Extract the [x, y] coordinate from the center of the cell holding the provided text.  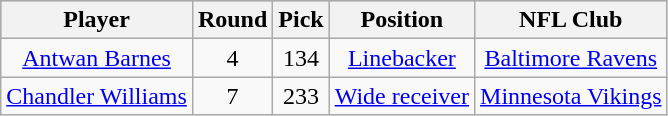
Round [232, 20]
Baltimore Ravens [572, 58]
Wide receiver [402, 96]
Linebacker [402, 58]
NFL Club [572, 20]
Antwan Barnes [97, 58]
Pick [301, 20]
Chandler Williams [97, 96]
4 [232, 58]
7 [232, 96]
134 [301, 58]
Minnesota Vikings [572, 96]
233 [301, 96]
Position [402, 20]
Player [97, 20]
